Return (x, y) of the center of cell containing provided text 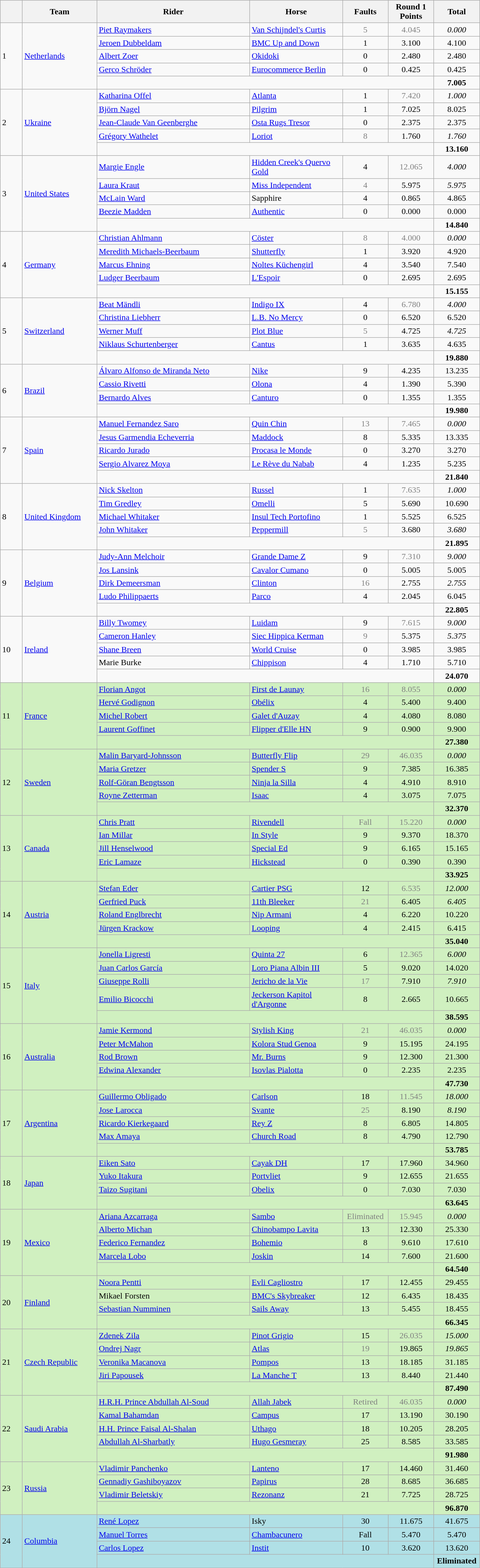
Malin Baryard-Johnsson (174, 755)
First de Launay (296, 689)
30 (365, 1521)
15.220 (411, 822)
4.920 (457, 251)
63.645 (457, 1203)
Manuel Fernandez Saro (174, 424)
4.635 (457, 344)
3.075 (411, 795)
9.900 (457, 729)
24 (12, 1541)
Indigo IX (296, 304)
Austria (60, 915)
Christina Liebherr (174, 318)
Ariana Azcarraga (174, 1216)
Niklaus Schurtenberger (174, 344)
René Lopez (174, 1521)
Royne Zetterman (174, 795)
6.780 (411, 304)
Florian Angot (174, 689)
Omelli (296, 503)
16.385 (457, 769)
12.365 (411, 954)
53.785 (457, 1150)
4.045 (411, 30)
Alberto Michan (174, 1229)
Gennadiy Gashiboyazov (174, 1482)
Hidden Creek's Quervo Gold (296, 167)
Jean-Claude Van Geenberghe (174, 122)
4.100 (457, 43)
6.435 (411, 1296)
United Kingdom (60, 517)
Czech Republic (60, 1362)
Rolf-Göran Bengtsson (174, 782)
Netherlands (60, 56)
Stylish King (296, 1030)
14.020 (457, 968)
Spender S (296, 769)
Australia (60, 1057)
9.370 (411, 835)
Marie Burke (174, 663)
7.615 (411, 623)
Brazil (60, 390)
Total (457, 12)
Jos Lansink (174, 570)
12.790 (457, 1136)
5.400 (411, 702)
Jamie Kermond (174, 1030)
35.040 (457, 941)
10.665 (457, 999)
1.390 (411, 384)
United States (60, 193)
21.895 (457, 543)
Carlson (296, 1097)
Federico Fernandez (174, 1242)
Galet d'Auzay (296, 716)
Flipper d'Elle HN (296, 729)
Albert Zoer (174, 56)
Gerco Schröder (174, 69)
31.460 (457, 1468)
5.525 (411, 517)
5.235 (457, 464)
Portvliet (296, 1176)
6.535 (411, 888)
Ukraine (60, 122)
Bernardo Alves (174, 397)
Rezonanz (296, 1495)
Sails Away (296, 1309)
6.805 (411, 1123)
Abdullah Al-Sharbatly (174, 1441)
21.300 (457, 1057)
Church Road (296, 1136)
Obélix (296, 702)
12.000 (457, 888)
3 (12, 193)
Looping (296, 928)
11.545 (411, 1097)
10.220 (457, 915)
Saudi Arabia (60, 1428)
Pilgrim (296, 109)
6.000 (457, 954)
Álvaro Alfonso de Miranda Neto (174, 371)
Van Schijndel's Curtis (296, 30)
Max Amaya (174, 1136)
6.415 (457, 928)
Sweden (60, 782)
33.925 (457, 875)
Ian Millar (174, 835)
Siec Hippica Kerman (296, 636)
4.865 (457, 198)
Switzerland (60, 331)
Shane Breen (174, 649)
Le Rève du Nabab (296, 464)
Kamal Bahamdan (174, 1415)
Beezie Madden (174, 212)
6.525 (457, 517)
Mexico (60, 1242)
Billy Twomey (174, 623)
17.960 (411, 1163)
Special Ed (296, 848)
France (60, 716)
5.335 (411, 437)
Lanteno (296, 1468)
Spain (60, 450)
8.080 (457, 716)
Nick Skelton (174, 490)
6.165 (411, 848)
Uthago (296, 1428)
McLain Ward (174, 198)
World Cruise (296, 649)
30.190 (457, 1415)
17.610 (457, 1242)
Ludger Beerbaum (174, 278)
Dirk Demeersman (174, 583)
Mr. Burns (296, 1057)
Isaac (296, 795)
Maddock (296, 437)
3.540 (411, 265)
12.455 (411, 1282)
Giuseppe Rolli (174, 981)
4.910 (411, 782)
Sergio Alvarez Moya (174, 464)
Zdenek Zila (174, 1335)
Ricardo Jurado (174, 450)
Svante (296, 1110)
13.190 (411, 1415)
18.185 (411, 1362)
Cavalor Cumano (296, 570)
9.020 (411, 968)
Michel Robert (174, 716)
Nike (296, 371)
Cayak DH (296, 1163)
2.415 (411, 928)
Carlos Lopez (174, 1548)
Allah Jabek (296, 1402)
33.585 (457, 1441)
4.080 (411, 716)
13.235 (457, 371)
Jürgen Krackow (174, 928)
96.870 (457, 1508)
Jericho de la Vie (296, 981)
0.900 (411, 729)
Parco (296, 596)
Osta Rugs Tresor (296, 122)
Sambo (296, 1216)
Grégory Wathelet (174, 136)
64.540 (457, 1269)
Ricardo Kierkegaard (174, 1123)
Russel (296, 490)
38.595 (457, 1017)
Japan (60, 1183)
Cöster (296, 238)
3.620 (411, 1548)
7.075 (457, 795)
Russia (60, 1488)
Rod Brown (174, 1057)
3.635 (411, 344)
28.725 (457, 1495)
H.H. Prince Faisal Al-Shalan (174, 1428)
34.960 (457, 1163)
Okidoki (296, 56)
7.005 (457, 83)
87.490 (457, 1388)
12.065 (411, 167)
18.455 (457, 1309)
H.R.H. Prince Abdullah Al-Soud (174, 1402)
8.025 (457, 109)
Jill Henselwood (174, 848)
14.840 (457, 225)
13.335 (457, 437)
4.235 (411, 371)
Judy-Ann Melchoir (174, 556)
15.155 (457, 291)
Evli Cagliostro (296, 1282)
Edwina Alexander (174, 1070)
Eiken Sato (174, 1163)
41.675 (457, 1521)
Roland Englbrecht (174, 915)
BMC's Skybreaker (296, 1296)
7.540 (457, 265)
Canada (60, 848)
Procasa le Monde (296, 450)
15.195 (411, 1043)
9.400 (457, 702)
Yuko Itakura (174, 1176)
Atlas (296, 1349)
Marcus Ehning (174, 265)
Loriot (296, 136)
Hervé Godignon (174, 702)
Pinot Grigio (296, 1335)
14.460 (411, 1468)
32.370 (457, 808)
Sebastian Numminen (174, 1309)
Bohemio (296, 1242)
Argentina (60, 1123)
Miss Independent (296, 185)
Cassio Rivetti (174, 384)
7.465 (411, 424)
Cartier PSG (296, 888)
L'Espoir (296, 278)
5.455 (411, 1309)
31.185 (457, 1362)
Christian Ahlmann (174, 238)
22.805 (457, 610)
Italy (60, 986)
Veronika Macanova (174, 1362)
7.420 (411, 96)
Butterfly Flip (296, 755)
19.980 (457, 411)
Maria Gretzer (174, 769)
Manuel Torres (174, 1535)
21.840 (457, 477)
Team (60, 12)
Finland (60, 1302)
Joskin (296, 1256)
47.730 (457, 1083)
Obelix (296, 1189)
Nip Armani (296, 915)
Chris Pratt (174, 822)
Sapphire (296, 198)
18.435 (457, 1296)
28.205 (457, 1428)
Peppermill (296, 530)
6.045 (457, 596)
22 (12, 1428)
Peter McMahon (174, 1043)
Gerfried Puck (174, 901)
12.655 (411, 1176)
Authentic (296, 212)
Germany (60, 265)
Loro Piana Albin III (296, 968)
7 (12, 450)
Olona (296, 384)
Ireland (60, 649)
10.205 (411, 1428)
66.345 (457, 1322)
6.220 (411, 915)
Katharina Offel (174, 96)
7.310 (411, 556)
Vladimir Beletskiy (174, 1495)
Shutterfly (296, 251)
Ninja la Silla (296, 782)
Eurocommerce Berlin (296, 69)
Taizo Sugitani (174, 1189)
Rey Z (296, 1123)
5.390 (457, 384)
Margie Engle (174, 167)
24.070 (457, 676)
15.945 (411, 1216)
1.710 (411, 663)
15.000 (457, 1335)
Piet Raymakers (174, 30)
24.195 (457, 1043)
36.685 (457, 1482)
12.300 (411, 1057)
8.910 (457, 782)
Ludo Philippaerts (174, 596)
Jeckerson Kapitol d'Argonne (296, 999)
Canturo (296, 397)
20 (12, 1302)
28 (365, 1482)
5.710 (457, 663)
Michael Whitaker (174, 517)
2 (12, 122)
18.370 (457, 835)
Guillermo Obligado (174, 1097)
9.610 (411, 1242)
Cantus (296, 344)
23 (12, 1488)
11.675 (411, 1521)
Laura Kraut (174, 185)
Faults (365, 12)
Noltes Küchengirl (296, 265)
Rivendell (296, 822)
Jeroen Dubbeldam (174, 43)
8.440 (411, 1375)
Tim Gredley (174, 503)
Isovlas Pialotta (296, 1070)
19.880 (457, 357)
7.725 (411, 1495)
26.035 (411, 1335)
15.165 (457, 848)
11th Bleeker (296, 901)
11 (12, 716)
Meredith Michaels-Beerbaum (174, 251)
Instit (296, 1548)
13.160 (457, 149)
Chippison (296, 663)
Papirus (296, 1482)
3.920 (411, 251)
8.685 (411, 1482)
Vladimir Panchenko (174, 1468)
Isky (296, 1521)
Jesus Garmendia Echeverria (174, 437)
Eric Lamaze (174, 862)
14.805 (457, 1123)
Clinton (296, 583)
7.385 (411, 769)
Luidam (296, 623)
2.045 (411, 596)
3.100 (411, 43)
Insul Tech Portofino (296, 517)
Quinta 27 (296, 954)
Jiri Papousek (174, 1375)
Noora Pentti (174, 1282)
Horse (296, 12)
8.055 (411, 689)
Juan Carlos García (174, 968)
5.690 (411, 503)
Beat Mändli (174, 304)
Chambacunero (296, 1535)
91.980 (457, 1455)
Plot Blue (296, 331)
Quin Chin (296, 424)
BMC Up and Down (296, 43)
Marcela Lobo (174, 1256)
29 (365, 755)
29.455 (457, 1282)
Hickstead (296, 862)
Werner Muff (174, 331)
25.330 (457, 1229)
7.635 (411, 490)
2.665 (411, 999)
0.865 (411, 198)
Laurent Goffinet (174, 729)
Emilio Bicocchi (174, 999)
In Style (296, 835)
1.235 (411, 464)
John Whitaker (174, 530)
Hugo Gesmeray (296, 1441)
Chinobampo Lavita (296, 1229)
10.690 (457, 503)
Pompos (296, 1362)
Jose Larocca (174, 1110)
Atlanta (296, 96)
Cameron Hanley (174, 636)
4.790 (411, 1136)
7.025 (411, 109)
Retired (365, 1402)
La Manche T (296, 1375)
8.585 (411, 1441)
Belgium (60, 583)
12.330 (411, 1229)
Björn Nagel (174, 109)
Kolora Stud Genoa (296, 1043)
Jonella Ligresti (174, 954)
Grande Dame Z (296, 556)
Columbia (60, 1541)
Mikael Forsten (174, 1296)
Campus (296, 1415)
21.655 (457, 1176)
13.620 (457, 1548)
L.B. No Mercy (296, 318)
Round 1 Points (411, 12)
21.440 (457, 1375)
Rider (174, 12)
27.380 (457, 742)
Stefan Eder (174, 888)
7.600 (411, 1256)
18.000 (457, 1097)
21.600 (457, 1256)
Ondrej Nagr (174, 1349)
